Determine the (x, y) coordinate at the center of the cell enclosing the given text.  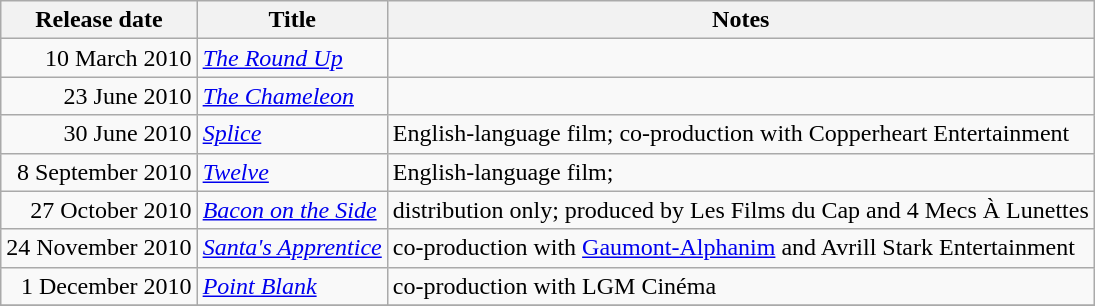
co-production with LGM Cinéma (740, 286)
Point Blank (292, 286)
8 September 2010 (99, 172)
30 June 2010 (99, 134)
24 November 2010 (99, 248)
Santa's Apprentice (292, 248)
Bacon on the Side (292, 210)
Notes (740, 20)
The Chameleon (292, 96)
distribution only; produced by Les Films du Cap and 4 Mecs À Lunettes (740, 210)
English-language film; co-production with Copperheart Entertainment (740, 134)
1 December 2010 (99, 286)
Twelve (292, 172)
23 June 2010 (99, 96)
English-language film; (740, 172)
Title (292, 20)
The Round Up (292, 58)
Splice (292, 134)
co-production with Gaumont-Alphanim and Avrill Stark Entertainment (740, 248)
27 October 2010 (99, 210)
Release date (99, 20)
10 March 2010 (99, 58)
